Return [x, y] of the center of cell containing provided text 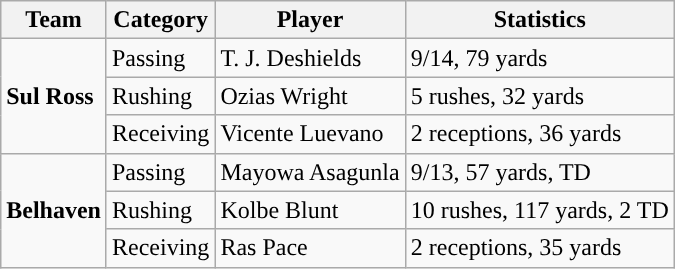
Ozias Wright [310, 96]
Statistics [540, 20]
10 rushes, 117 yards, 2 TD [540, 210]
Sul Ross [54, 96]
Player [310, 20]
Category [160, 20]
2 receptions, 35 yards [540, 248]
Ras Pace [310, 248]
9/13, 57 yards, TD [540, 172]
9/14, 79 yards [540, 58]
5 rushes, 32 yards [540, 96]
Mayowa Asagunla [310, 172]
T. J. Deshields [310, 58]
2 receptions, 36 yards [540, 134]
Belhaven [54, 210]
Team [54, 20]
Vicente Luevano [310, 134]
Kolbe Blunt [310, 210]
